Detect which cell encompasses the target text, then output its (x, y) center coordinate. 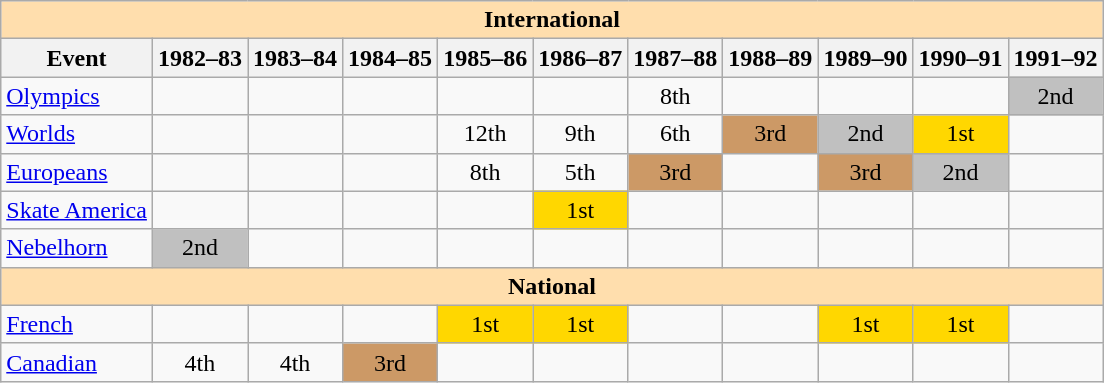
1988–89 (770, 58)
1986–87 (580, 58)
Europeans (77, 172)
International (552, 20)
1991–92 (1056, 58)
French (77, 324)
6th (676, 134)
National (552, 286)
1990–91 (960, 58)
1984–85 (390, 58)
Worlds (77, 134)
Nebelhorn (77, 248)
1987–88 (676, 58)
5th (580, 172)
1983–84 (296, 58)
Event (77, 58)
Olympics (77, 96)
12th (486, 134)
9th (580, 134)
1989–90 (866, 58)
1982–83 (200, 58)
1985–86 (486, 58)
Canadian (77, 362)
Skate America (77, 210)
